For the text-containing cell, return its midpoint in (x, y) coordinate format. 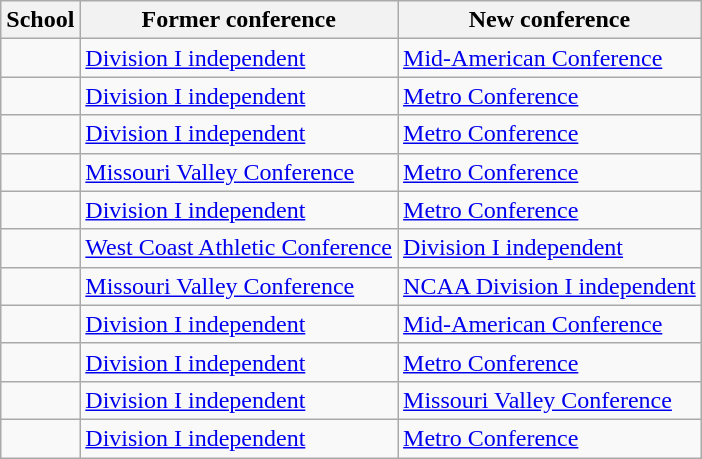
West Coast Athletic Conference (239, 248)
School (40, 20)
Former conference (239, 20)
NCAA Division I independent (550, 286)
New conference (550, 20)
